Scan for the cell matching the given text and deliver its (x, y) coordinate at center. 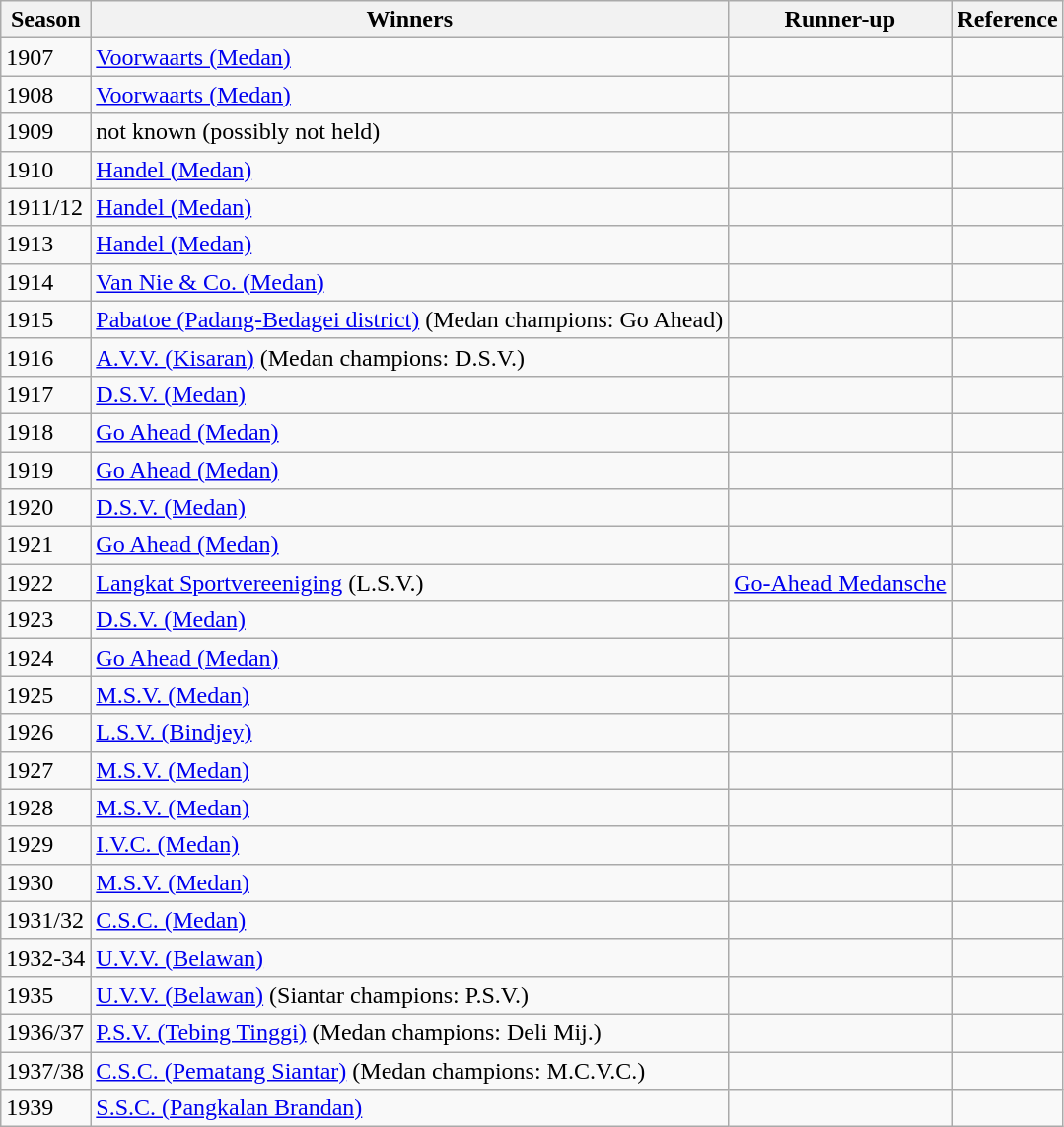
1909 (45, 132)
1937/38 (45, 1070)
1919 (45, 470)
1925 (45, 695)
I.V.C. (Medan) (410, 845)
1936/37 (45, 1032)
C.S.C. (Pematang Siantar) (Medan champions: M.C.V.C.) (410, 1070)
1935 (45, 995)
L.S.V. (Bindjey) (410, 733)
1908 (45, 95)
Runner-up (840, 20)
1913 (45, 245)
1921 (45, 545)
1929 (45, 845)
1915 (45, 319)
Winners (410, 20)
1926 (45, 733)
Van Nie & Co. (Medan) (410, 282)
U.V.V. (Belawan) (410, 957)
A.V.V. (Kisaran) (Medan champions: D.S.V.) (410, 357)
1920 (45, 508)
1916 (45, 357)
Reference (1008, 20)
S.S.C. (Pangkalan Brandan) (410, 1108)
not known (possibly not held) (410, 132)
C.S.C. (Medan) (410, 920)
Langkat Sportvereeniging (L.S.V.) (410, 583)
1931/32 (45, 920)
1923 (45, 620)
1911/12 (45, 207)
1927 (45, 770)
1910 (45, 170)
1914 (45, 282)
1907 (45, 57)
U.V.V. (Belawan) (Siantar champions: P.S.V.) (410, 995)
1924 (45, 658)
1917 (45, 394)
Season (45, 20)
1932-34 (45, 957)
Go-Ahead Medansche (840, 583)
Pabatoe (Padang-Bedagei district) (Medan champions: Go Ahead) (410, 319)
1930 (45, 882)
1928 (45, 808)
1939 (45, 1108)
1922 (45, 583)
1918 (45, 432)
P.S.V. (Tebing Tinggi) (Medan champions: Deli Mĳ.) (410, 1032)
